Search for the cell housing the specified text and yield its (X, Y) center coordinate. 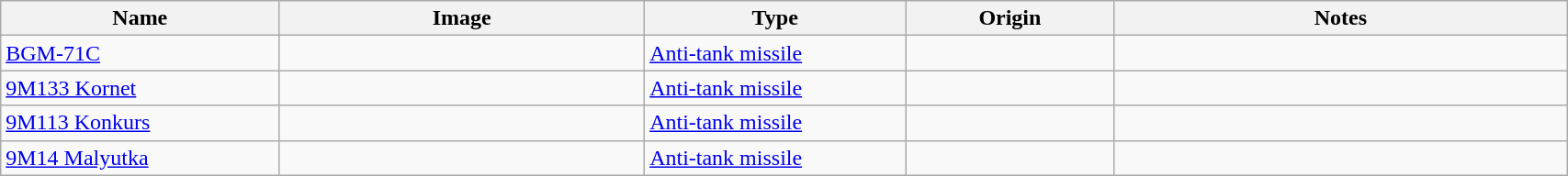
9M133 Kornet (140, 88)
9M14 Malyutka (140, 158)
9M113 Konkurs (140, 123)
Type (775, 18)
BGM-71C (140, 53)
Notes (1341, 18)
Name (140, 18)
Image (462, 18)
Origin (1010, 18)
